Return the [X, Y] coordinate for the center point of the cell that contains the specified text.  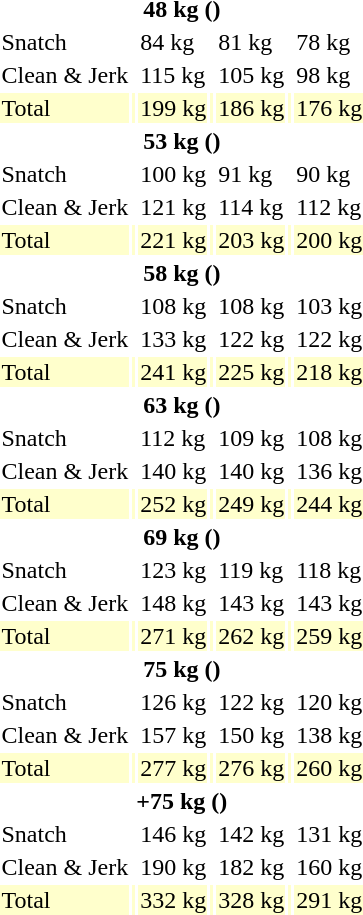
182 kg [252, 867]
84 kg [174, 42]
150 kg [252, 735]
249 kg [252, 504]
332 kg [174, 900]
133 kg [174, 339]
148 kg [174, 603]
186 kg [252, 108]
157 kg [174, 735]
328 kg [252, 900]
276 kg [252, 768]
190 kg [174, 867]
252 kg [174, 504]
277 kg [174, 768]
100 kg [174, 174]
262 kg [252, 636]
91 kg [252, 174]
114 kg [252, 207]
203 kg [252, 240]
221 kg [174, 240]
123 kg [174, 570]
142 kg [252, 834]
121 kg [174, 207]
126 kg [174, 702]
199 kg [174, 108]
119 kg [252, 570]
109 kg [252, 438]
115 kg [174, 75]
146 kg [174, 834]
81 kg [252, 42]
112 kg [174, 438]
271 kg [174, 636]
143 kg [252, 603]
225 kg [252, 372]
241 kg [174, 372]
105 kg [252, 75]
